Determine the (x, y) coordinate at the center of the cell enclosing the given text.  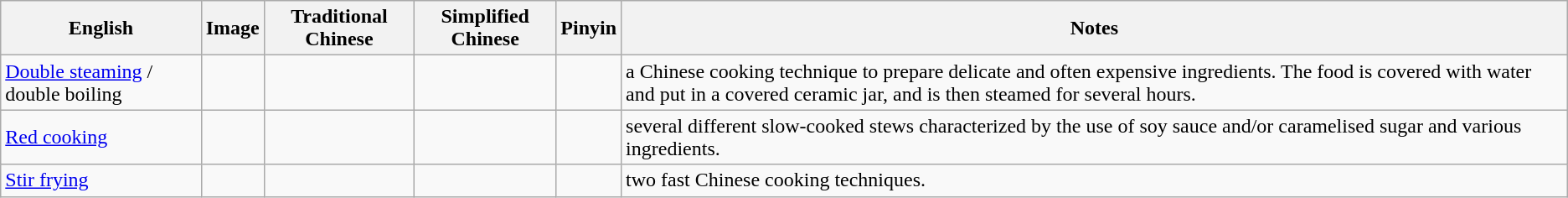
several different slow-cooked stews characterized by the use of soy sauce and/or caramelised sugar and various ingredients. (1095, 138)
Red cooking (101, 138)
Notes (1095, 29)
Simplified Chinese (486, 29)
Traditional Chinese (338, 29)
English (101, 29)
two fast Chinese cooking techniques. (1095, 180)
Image (233, 29)
Double steaming / double boiling (101, 82)
Pinyin (589, 29)
Stir frying (101, 180)
